Determine the [X, Y] coordinate at the center of the cell enclosing the given text.  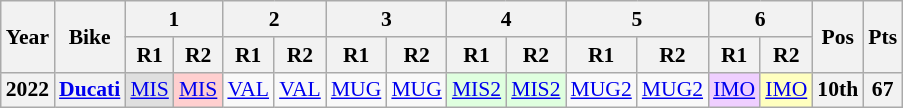
10th [838, 90]
4 [506, 19]
6 [760, 19]
Year [28, 36]
2022 [28, 90]
Ducati [90, 90]
2 [274, 19]
67 [882, 90]
3 [386, 19]
5 [638, 19]
Bike [90, 36]
1 [174, 19]
Pos [838, 36]
Pts [882, 36]
